Locate the cell with the specified text and output its (x, y) center coordinate. 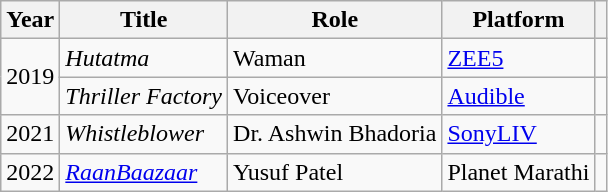
Platform (518, 20)
Audible (518, 96)
ZEE5 (518, 58)
Role (335, 20)
2021 (30, 134)
Thriller Factory (144, 96)
Title (144, 20)
SonyLIV (518, 134)
Whistleblower (144, 134)
RaanBaazaar (144, 172)
Waman (335, 58)
Planet Marathi (518, 172)
Yusuf Patel (335, 172)
Year (30, 20)
Voiceover (335, 96)
2022 (30, 172)
Hutatma (144, 58)
2019 (30, 77)
Dr. Ashwin Bhadoria (335, 134)
